From the cell containing the given text, extract its center point as [X, Y] coordinate. 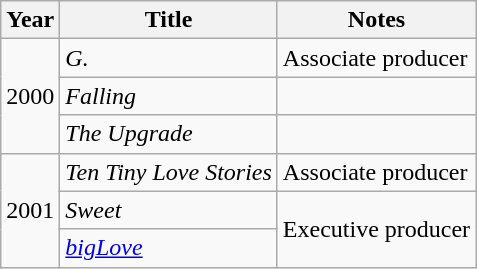
Notes [376, 20]
Sweet [169, 210]
Year [30, 20]
bigLove [169, 248]
2001 [30, 210]
2000 [30, 96]
Falling [169, 96]
Executive producer [376, 229]
Ten Tiny Love Stories [169, 172]
Title [169, 20]
The Upgrade [169, 134]
G. [169, 58]
